Capture the cell that displays the provided text and extract its [x, y] central coordinate. 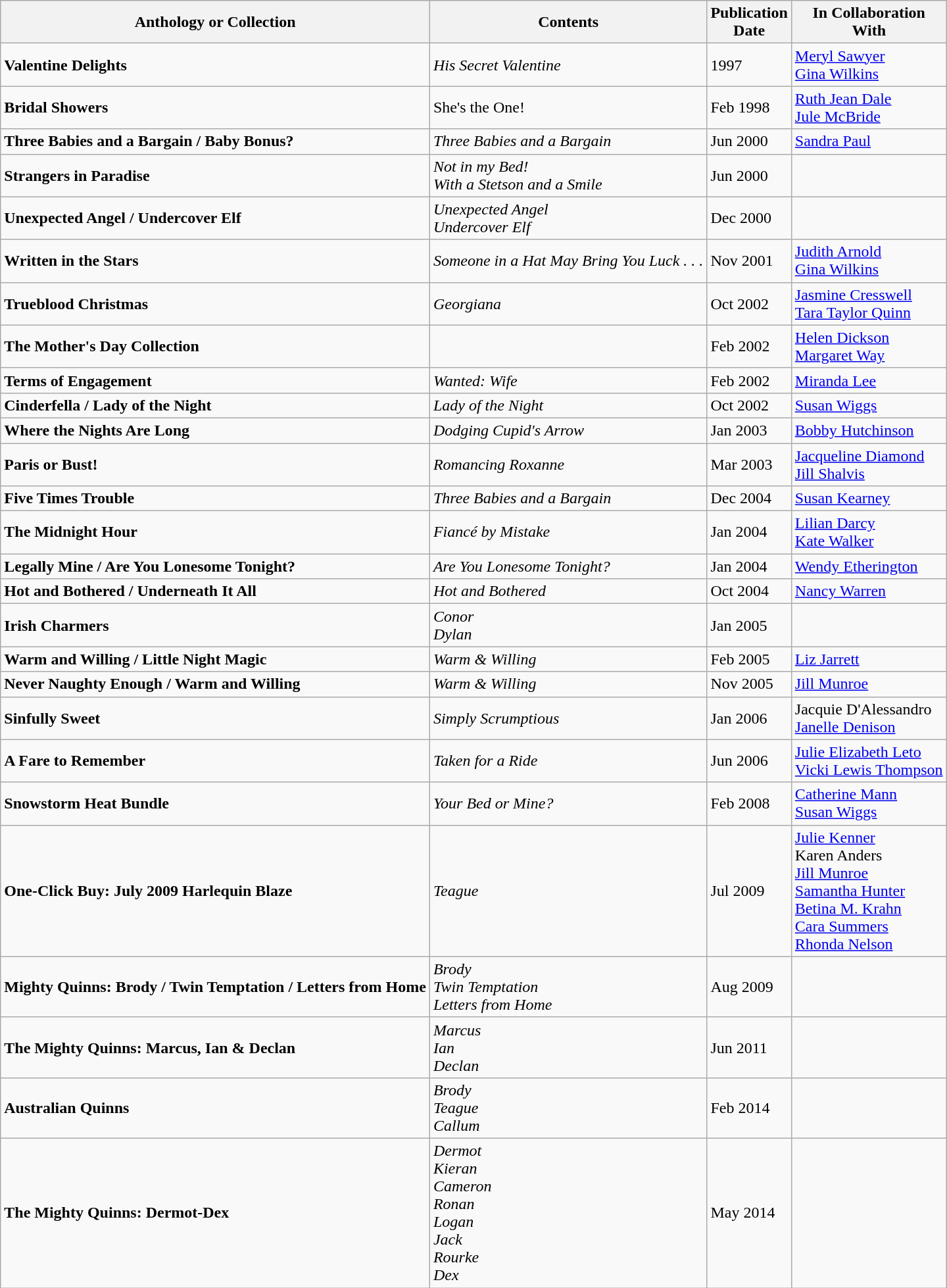
Strangers in Paradise [216, 175]
The Mighty Quinns: Marcus, Ian & Declan [216, 1047]
Bobby Hutchinson [869, 430]
The Mother's Day Collection [216, 346]
Aug 2009 [749, 987]
Meryl SawyerGina Wilkins [869, 64]
Mar 2003 [749, 464]
Susan Kearney [869, 499]
MarcusIanDeclan [568, 1047]
Nov 2005 [749, 684]
Miranda Lee [869, 380]
Nov 2001 [749, 260]
Contents [568, 22]
Your Bed or Mine? [568, 804]
Not in my Bed!With a Stetson and a Smile [568, 175]
Taken for a Ride [568, 760]
Feb 1998 [749, 108]
Never Naughty Enough / Warm and Willing [216, 684]
Sandra Paul [869, 141]
One-Click Buy: July 2009 Harlequin Blaze [216, 891]
Written in the Stars [216, 260]
Bridal Showers [216, 108]
Feb 2005 [749, 659]
Liz Jarrett [869, 659]
Georgiana [568, 304]
ConorDylan [568, 625]
She's the One! [568, 108]
Dec 2000 [749, 218]
Warm and Willing / Little Night Magic [216, 659]
Snowstorm Heat Bundle [216, 804]
Julie Elizabeth LetoVicki Lewis Thompson [869, 760]
Teague [568, 891]
Wendy Etherington [869, 566]
Jan 2006 [749, 718]
Lady of the Night [568, 405]
Jun 2006 [749, 760]
In CollaborationWith [869, 22]
Fiancé by Mistake [568, 533]
Irish Charmers [216, 625]
Sinfully Sweet [216, 718]
Valentine Delights [216, 64]
Paris or Bust! [216, 464]
May 2014 [749, 1213]
Helen DicksonMargaret Way [869, 346]
1997 [749, 64]
DermotKieranCameronRonanLoganJackRourkeDex [568, 1213]
Cinderfella / Lady of the Night [216, 405]
Terms of Engagement [216, 380]
Three Babies and a Bargain / Baby Bonus? [216, 141]
Catherine MannSusan Wiggs [869, 804]
Jul 2009 [749, 891]
Judith ArnoldGina Wilkins [869, 260]
The Midnight Hour [216, 533]
Dec 2004 [749, 499]
Feb 2008 [749, 804]
Trueblood Christmas [216, 304]
Unexpected Angel / Undercover Elf [216, 218]
Jill Munroe [869, 684]
Are You Lonesome Tonight? [568, 566]
PublicationDate [749, 22]
Lilian DarcyKate Walker [869, 533]
Feb 2014 [749, 1108]
Someone in a Hat May Bring You Luck . . . [568, 260]
Hot and Bothered / Underneath It All [216, 591]
Wanted: Wife [568, 380]
Jan 2003 [749, 430]
Oct 2004 [749, 591]
Ruth Jean DaleJule McBride [869, 108]
His Secret Valentine [568, 64]
Dodging Cupid's Arrow [568, 430]
Jun 2011 [749, 1047]
The Mighty Quinns: Dermot-Dex [216, 1213]
Five Times Trouble [216, 499]
Jasmine CresswellTara Taylor Quinn [869, 304]
Jan 2005 [749, 625]
BrodyTeagueCallum [568, 1108]
Legally Mine / Are You Lonesome Tonight? [216, 566]
Anthology or Collection [216, 22]
Unexpected AngelUndercover Elf [568, 218]
Hot and Bothered [568, 591]
Jacqueline DiamondJill Shalvis [869, 464]
Nancy Warren [869, 591]
BrodyTwin TemptationLetters from Home [568, 987]
Julie KennerKaren AndersJill MunroeSamantha HunterBetina M. KrahnCara SummersRhonda Nelson [869, 891]
Mighty Quinns: Brody / Twin Temptation / Letters from Home [216, 987]
Jacquie D'AlessandroJanelle Denison [869, 718]
A Fare to Remember [216, 760]
Where the Nights Are Long [216, 430]
Australian Quinns [216, 1108]
Romancing Roxanne [568, 464]
Simply Scrumptious [568, 718]
Susan Wiggs [869, 405]
